Determine the [x, y] coordinate at the center of the cell enclosing the given text.  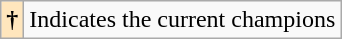
† [12, 20]
Indicates the current champions [182, 20]
